Pinpoint the cell where the given text exists, returning its (X, Y) midpoint coordinate. 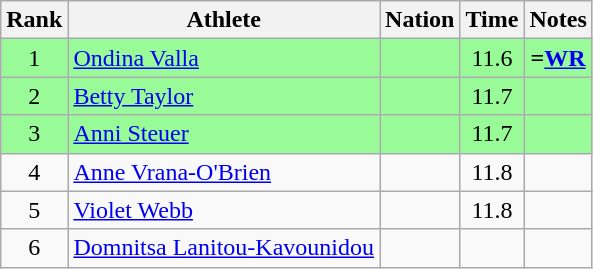
Domnitsa Lanitou-Kavounidou (224, 248)
3 (34, 134)
Anne Vrana-O'Brien (224, 172)
Time (492, 20)
5 (34, 210)
4 (34, 172)
Ondina Valla (224, 58)
=WR (558, 58)
Nation (420, 20)
1 (34, 58)
Notes (558, 20)
Rank (34, 20)
Athlete (224, 20)
Anni Steuer (224, 134)
Violet Webb (224, 210)
Betty Taylor (224, 96)
2 (34, 96)
6 (34, 248)
11.6 (492, 58)
